Search for the cell housing the specified text and yield its [X, Y] center coordinate. 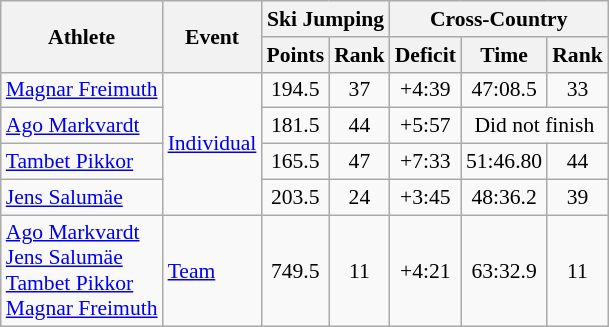
194.5 [295, 90]
Did not finish [534, 126]
47:08.5 [504, 90]
63:32.9 [504, 271]
48:36.2 [504, 197]
165.5 [295, 162]
37 [360, 90]
51:46.80 [504, 162]
+5:57 [426, 126]
Magnar Freimuth [82, 90]
749.5 [295, 271]
+4:39 [426, 90]
181.5 [295, 126]
Ago Markvardt [82, 126]
Tambet Pikkor [82, 162]
33 [578, 90]
203.5 [295, 197]
+7:33 [426, 162]
39 [578, 197]
47 [360, 162]
Jens Salumäe [82, 197]
Ski Jumping [325, 19]
+4:21 [426, 271]
Ago MarkvardtJens SalumäeTambet PikkorMagnar Freimuth [82, 271]
+3:45 [426, 197]
Athlete [82, 36]
Deficit [426, 55]
Cross-Country [499, 19]
Team [212, 271]
Points [295, 55]
Individual [212, 143]
Time [504, 55]
Event [212, 36]
24 [360, 197]
